For the text-containing cell, return its midpoint in (X, Y) coordinate format. 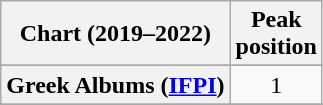
Peakposition (276, 34)
Greek Albums (IFPI) (116, 85)
Chart (2019–2022) (116, 34)
1 (276, 85)
